Pinpoint the cell where the given text exists, returning its (X, Y) midpoint coordinate. 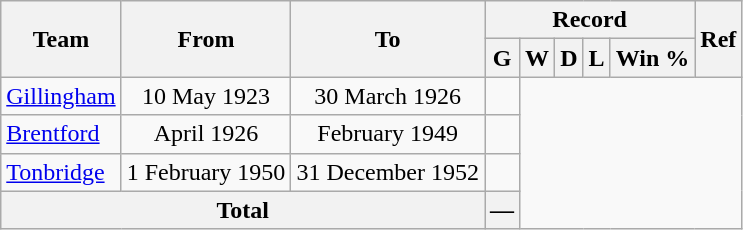
Team (61, 39)
From (206, 39)
April 1926 (206, 134)
L (596, 58)
31 December 1952 (388, 172)
Win % (652, 58)
Gillingham (61, 96)
G (502, 58)
D (569, 58)
Total (243, 210)
Tonbridge (61, 172)
February 1949 (388, 134)
Brentford (61, 134)
To (388, 39)
Ref (718, 39)
W (538, 58)
Record (590, 20)
— (502, 210)
1 February 1950 (206, 172)
10 May 1923 (206, 96)
30 March 1926 (388, 96)
